Scan for the cell matching the given text and deliver its (x, y) coordinate at center. 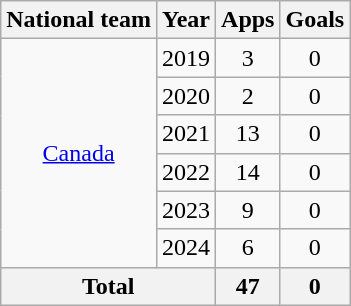
Canada (79, 153)
National team (79, 20)
2024 (186, 248)
6 (248, 248)
Year (186, 20)
2023 (186, 210)
13 (248, 134)
47 (248, 286)
3 (248, 58)
2020 (186, 96)
9 (248, 210)
2019 (186, 58)
2 (248, 96)
2021 (186, 134)
Apps (248, 20)
14 (248, 172)
2022 (186, 172)
Total (108, 286)
Goals (315, 20)
